Locate the cell with the specified text and output its (X, Y) center coordinate. 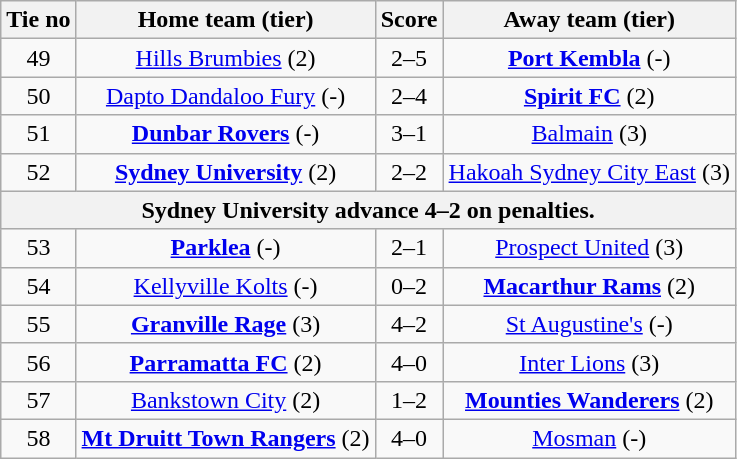
Mounties Wanderers (2) (589, 400)
St Augustine's (-) (589, 324)
Dapto Dandaloo Fury (-) (226, 96)
0–2 (409, 286)
51 (38, 134)
2–1 (409, 248)
Bankstown City (2) (226, 400)
58 (38, 438)
54 (38, 286)
Hakoah Sydney City East (3) (589, 172)
2–5 (409, 58)
Mt Druitt Town Rangers (2) (226, 438)
Granville Rage (3) (226, 324)
1–2 (409, 400)
Home team (tier) (226, 20)
Away team (tier) (589, 20)
50 (38, 96)
Dunbar Rovers (-) (226, 134)
Prospect United (3) (589, 248)
Port Kembla (-) (589, 58)
Sydney University (2) (226, 172)
3–1 (409, 134)
Mosman (-) (589, 438)
4–2 (409, 324)
Score (409, 20)
Balmain (3) (589, 134)
56 (38, 362)
2–4 (409, 96)
52 (38, 172)
Sydney University advance 4–2 on penalties. (368, 210)
55 (38, 324)
Tie no (38, 20)
Parklea (-) (226, 248)
49 (38, 58)
Inter Lions (3) (589, 362)
2–2 (409, 172)
Parramatta FC (2) (226, 362)
53 (38, 248)
Spirit FC (2) (589, 96)
Macarthur Rams (2) (589, 286)
Hills Brumbies (2) (226, 58)
Kellyville Kolts (-) (226, 286)
57 (38, 400)
